Provide the [x, y] coordinate of the cell's center where the given text is located.  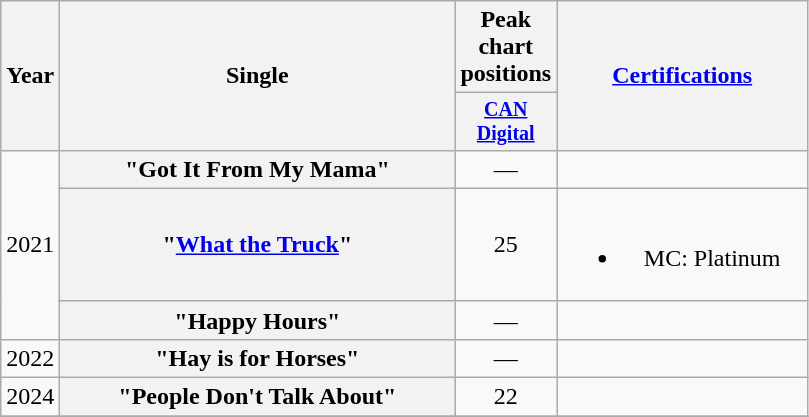
Single [258, 76]
"What the Truck" [258, 244]
"People Don't Talk About" [258, 397]
2021 [30, 244]
Certifications [682, 76]
Peak chartpositions [506, 47]
"Happy Hours" [258, 320]
MC: Platinum [682, 244]
CAN Digital [506, 122]
"Hay is for Horses" [258, 358]
2022 [30, 358]
22 [506, 397]
Year [30, 76]
2024 [30, 397]
25 [506, 244]
"Got It From My Mama" [258, 169]
